Locate the cell with the specified text and output its [x, y] center coordinate. 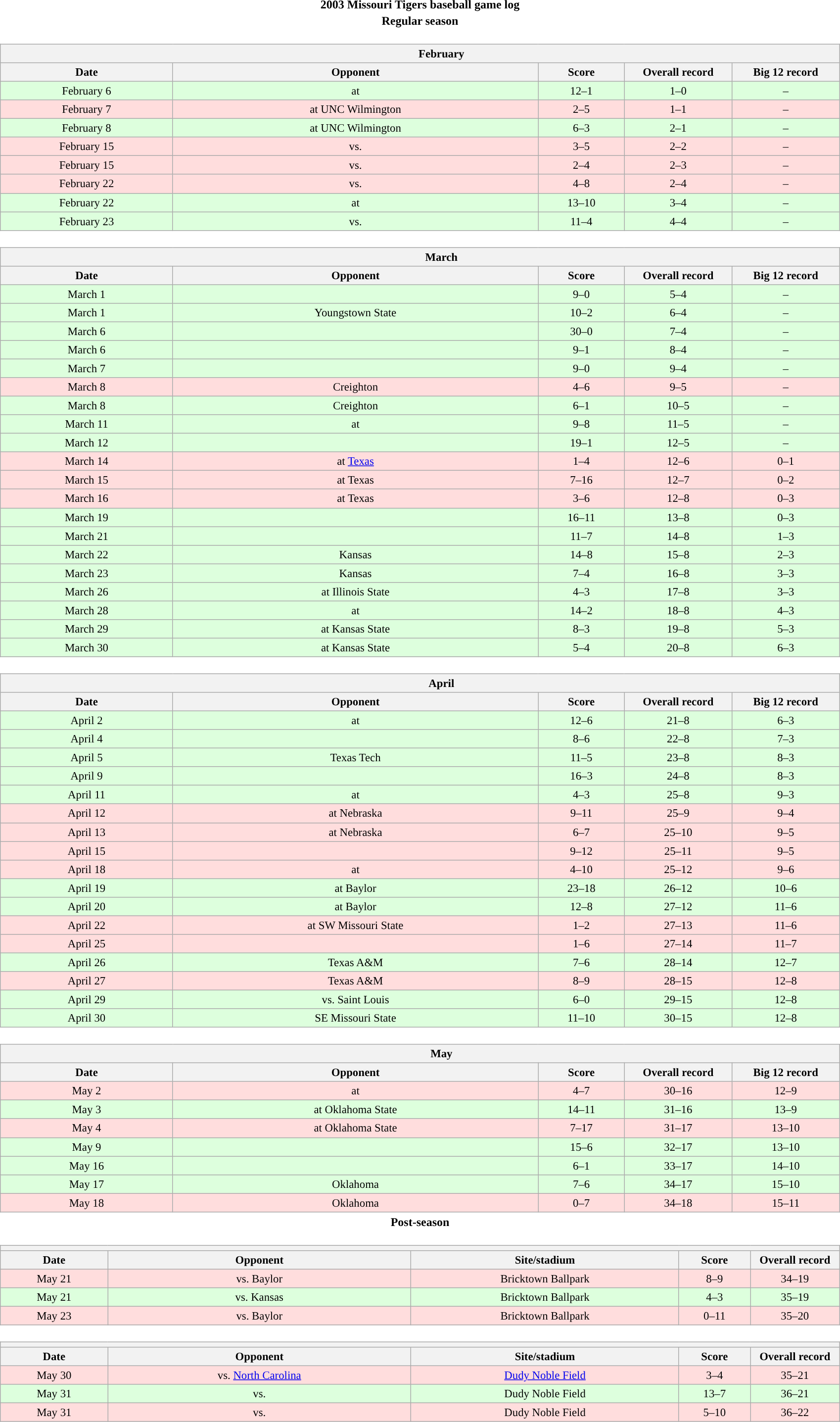
0–2 [786, 480]
April 19 [87, 888]
3–5 [581, 147]
1–1 [678, 109]
16–8 [678, 573]
vs. North Carolina [259, 1375]
May 17 [87, 1184]
19–1 [581, 443]
March 21 [87, 536]
34–18 [678, 1203]
4–6 [581, 387]
5–3 [786, 629]
6–7 [581, 832]
March [420, 257]
April 30 [87, 1018]
March 15 [87, 480]
8–6 [581, 739]
6–0 [581, 999]
31–16 [678, 1110]
April 29 [87, 999]
26–12 [678, 888]
0–11 [714, 1316]
May 16 [87, 1166]
25–9 [678, 813]
February 6 [87, 91]
35–21 [795, 1375]
April 26 [87, 962]
May 23 [54, 1316]
9–11 [581, 813]
16–11 [581, 517]
March 16 [87, 498]
April 5 [87, 758]
14–11 [581, 1110]
12–1 [581, 91]
at Illinois State [355, 591]
April [420, 683]
22–8 [678, 739]
28–14 [678, 962]
27–12 [678, 906]
9–6 [786, 869]
March 11 [87, 424]
vs. Kansas [259, 1297]
1–3 [786, 536]
March 19 [87, 517]
at SW Missouri State [355, 925]
25–8 [678, 795]
17–8 [678, 591]
13–9 [786, 1110]
10–5 [678, 405]
1–4 [581, 461]
1–6 [581, 944]
3–6 [581, 498]
April 15 [87, 851]
February 8 [87, 128]
March 23 [87, 573]
February 7 [87, 109]
14–10 [786, 1166]
27–13 [678, 925]
May 30 [54, 1375]
February [420, 53]
25–10 [678, 832]
April 27 [87, 981]
19–8 [678, 629]
May 4 [87, 1128]
Youngstown State [355, 312]
10–6 [786, 888]
April 9 [87, 776]
29–15 [678, 999]
15–11 [786, 1203]
11–4 [581, 221]
18–8 [678, 610]
2–5 [581, 109]
1–0 [678, 91]
4–4 [678, 221]
May [420, 1054]
21–8 [678, 720]
30–15 [678, 1018]
6–4 [678, 312]
SE Missouri State [355, 1018]
April 12 [87, 813]
36–21 [795, 1394]
16–3 [581, 776]
12–5 [678, 443]
April 18 [87, 869]
April 4 [87, 739]
35–19 [795, 1297]
4–8 [581, 184]
March 22 [87, 554]
28–15 [678, 981]
May 9 [87, 1147]
34–17 [678, 1184]
April 11 [87, 795]
20–8 [678, 647]
April 20 [87, 906]
2–2 [678, 147]
24–8 [678, 776]
vs. Saint Louis [355, 999]
33–17 [678, 1166]
23–8 [678, 758]
11–10 [581, 1018]
15–8 [678, 554]
April 25 [87, 944]
Texas Tech [355, 758]
5–10 [714, 1413]
March 7 [87, 368]
4–10 [581, 869]
7–3 [786, 739]
1–2 [581, 925]
23–18 [581, 888]
35–20 [795, 1316]
May 2 [87, 1091]
36–22 [795, 1413]
April 22 [87, 925]
March 29 [87, 629]
April 13 [87, 832]
0–7 [581, 1203]
34–19 [795, 1278]
2–1 [678, 128]
14–2 [581, 610]
February 23 [87, 221]
9–8 [581, 424]
March 26 [87, 591]
13–8 [678, 517]
March 30 [87, 647]
4–7 [581, 1091]
10–2 [581, 312]
32–17 [678, 1147]
13–7 [714, 1394]
March 14 [87, 461]
7–16 [581, 480]
0–1 [786, 461]
15–6 [581, 1147]
31–17 [678, 1128]
25–12 [678, 869]
9–12 [581, 851]
8–4 [678, 350]
March 12 [87, 443]
May 3 [87, 1110]
March 28 [87, 610]
April 2 [87, 720]
30–16 [678, 1091]
12–9 [786, 1091]
15–10 [786, 1184]
May 18 [87, 1203]
27–14 [678, 944]
25–11 [678, 851]
9–1 [581, 350]
9–3 [786, 795]
30–0 [581, 331]
7–17 [581, 1128]
